Capture the cell that displays the provided text and extract its (x, y) central coordinate. 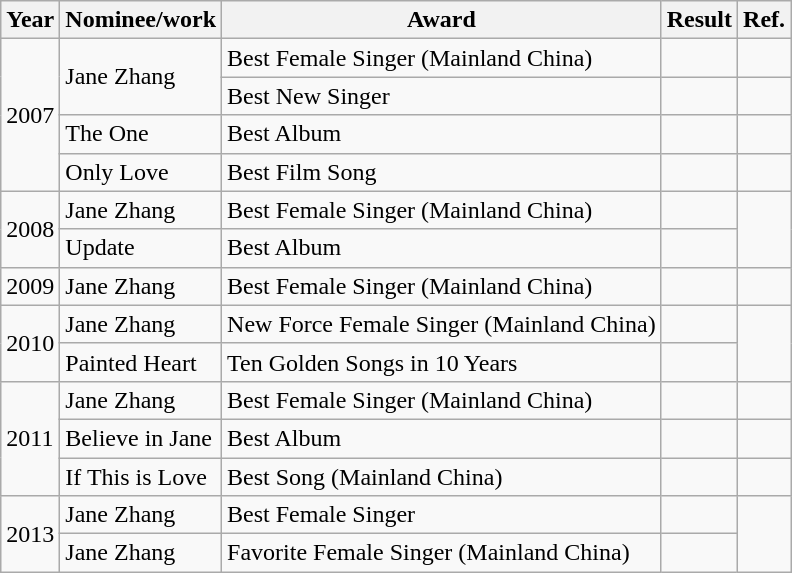
New Force Female Singer (Mainland China) (442, 324)
Best New Singer (442, 96)
Result (699, 20)
2013 (30, 534)
2009 (30, 286)
Best Film Song (442, 172)
Favorite Female Singer (Mainland China) (442, 553)
Update (141, 248)
Ten Golden Songs in 10 Years (442, 362)
2011 (30, 438)
Painted Heart (141, 362)
Ref. (764, 20)
Year (30, 20)
Award (442, 20)
2010 (30, 343)
Best Song (Mainland China) (442, 477)
Only Love (141, 172)
Believe in Jane (141, 438)
The One (141, 134)
If This is Love (141, 477)
2007 (30, 115)
2008 (30, 229)
Nominee/work (141, 20)
Best Female Singer (442, 515)
